For the text-containing cell, return its midpoint in [X, Y] coordinate format. 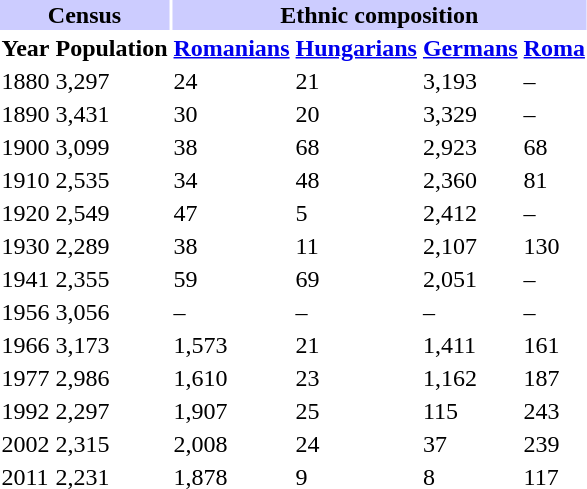
3,099 [112, 147]
2002 [26, 444]
34 [232, 180]
239 [554, 444]
243 [554, 411]
3,173 [112, 345]
1941 [26, 279]
2,535 [112, 180]
2,986 [112, 378]
3,297 [112, 81]
2,289 [112, 246]
1890 [26, 114]
20 [356, 114]
5 [356, 213]
69 [356, 279]
47 [232, 213]
130 [554, 246]
Hungarians [356, 48]
2,051 [470, 279]
1,907 [232, 411]
1,411 [470, 345]
1,573 [232, 345]
23 [356, 378]
37 [470, 444]
30 [232, 114]
1880 [26, 81]
3,193 [470, 81]
2,315 [112, 444]
1,162 [470, 378]
81 [554, 180]
2,360 [470, 180]
1930 [26, 246]
2,008 [232, 444]
1910 [26, 180]
Roma [554, 48]
2,412 [470, 213]
1900 [26, 147]
2,549 [112, 213]
1966 [26, 345]
Year [26, 48]
1956 [26, 312]
1992 [26, 411]
Census [84, 15]
3,329 [470, 114]
3,056 [112, 312]
161 [554, 345]
115 [470, 411]
187 [554, 378]
3,431 [112, 114]
59 [232, 279]
48 [356, 180]
11 [356, 246]
2,923 [470, 147]
1977 [26, 378]
Romanians [232, 48]
Germans [470, 48]
2,297 [112, 411]
25 [356, 411]
1920 [26, 213]
2,355 [112, 279]
Population [112, 48]
2,107 [470, 246]
Ethnic composition [379, 15]
1,610 [232, 378]
